Capture the cell that displays the provided text and extract its (x, y) central coordinate. 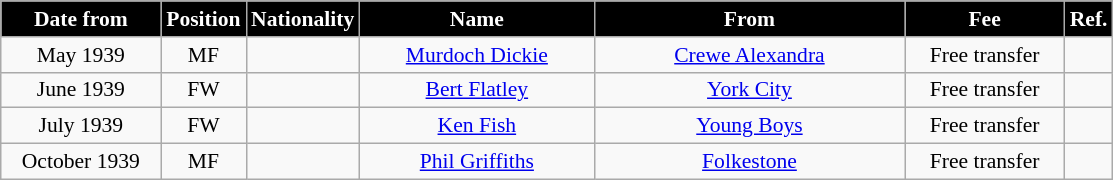
Bert Flatley (476, 90)
Phil Griffiths (476, 162)
Young Boys (749, 126)
Position (204, 19)
York City (749, 90)
May 1939 (81, 55)
Name (476, 19)
October 1939 (81, 162)
Nationality (302, 19)
Fee (985, 19)
Ken Fish (476, 126)
Ref. (1089, 19)
Folkestone (749, 162)
July 1939 (81, 126)
June 1939 (81, 90)
Date from (81, 19)
Murdoch Dickie (476, 55)
Crewe Alexandra (749, 55)
From (749, 19)
